Search for the cell housing the specified text and yield its [X, Y] center coordinate. 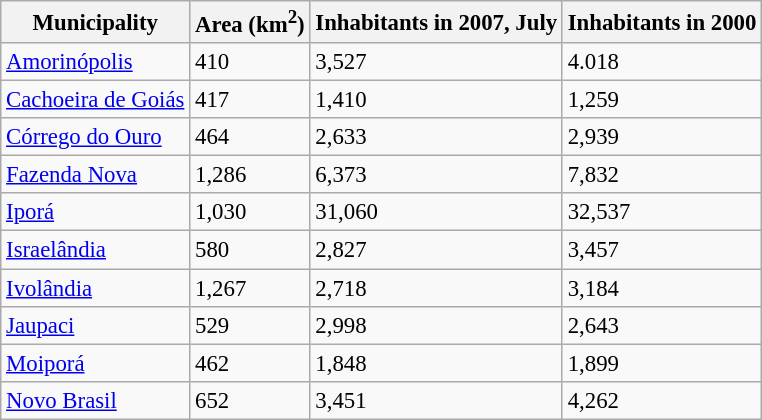
2,939 [662, 137]
3,527 [436, 62]
417 [250, 100]
Inhabitants in 2007, July [436, 22]
4.018 [662, 62]
1,410 [436, 100]
1,848 [436, 363]
Ivolândia [96, 288]
7,832 [662, 175]
32,537 [662, 213]
Novo Brasil [96, 400]
Amorinópolis [96, 62]
Moiporá [96, 363]
580 [250, 250]
4,262 [662, 400]
Inhabitants in 2000 [662, 22]
529 [250, 325]
462 [250, 363]
410 [250, 62]
2,718 [436, 288]
Córrego do Ouro [96, 137]
Municipality [96, 22]
31,060 [436, 213]
1,899 [662, 363]
652 [250, 400]
1,286 [250, 175]
3,184 [662, 288]
2,643 [662, 325]
Israelândia [96, 250]
2,827 [436, 250]
Fazenda Nova [96, 175]
464 [250, 137]
2,998 [436, 325]
6,373 [436, 175]
3,451 [436, 400]
Area (km2) [250, 22]
Iporá [96, 213]
1,030 [250, 213]
3,457 [662, 250]
Jaupaci [96, 325]
2,633 [436, 137]
1,259 [662, 100]
1,267 [250, 288]
Cachoeira de Goiás [96, 100]
